Detect which cell encompasses the target text, then output its [X, Y] center coordinate. 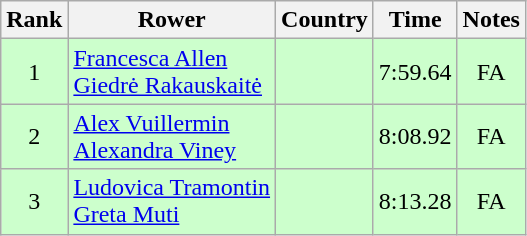
Rower [172, 20]
3 [34, 202]
Time [415, 20]
Alex VuillerminAlexandra Viney [172, 136]
Ludovica TramontinGreta Muti [172, 202]
7:59.64 [415, 72]
Country [325, 20]
Francesca AllenGiedrė Rakauskaitė [172, 72]
Rank [34, 20]
8:13.28 [415, 202]
2 [34, 136]
Notes [491, 20]
1 [34, 72]
8:08.92 [415, 136]
